Scan for the cell matching the given text and deliver its (X, Y) coordinate at center. 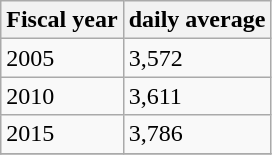
2005 (62, 58)
3,572 (197, 58)
3,786 (197, 134)
2010 (62, 96)
daily average (197, 20)
3,611 (197, 96)
2015 (62, 134)
Fiscal year (62, 20)
